Detect which cell encompasses the target text, then output its [x, y] center coordinate. 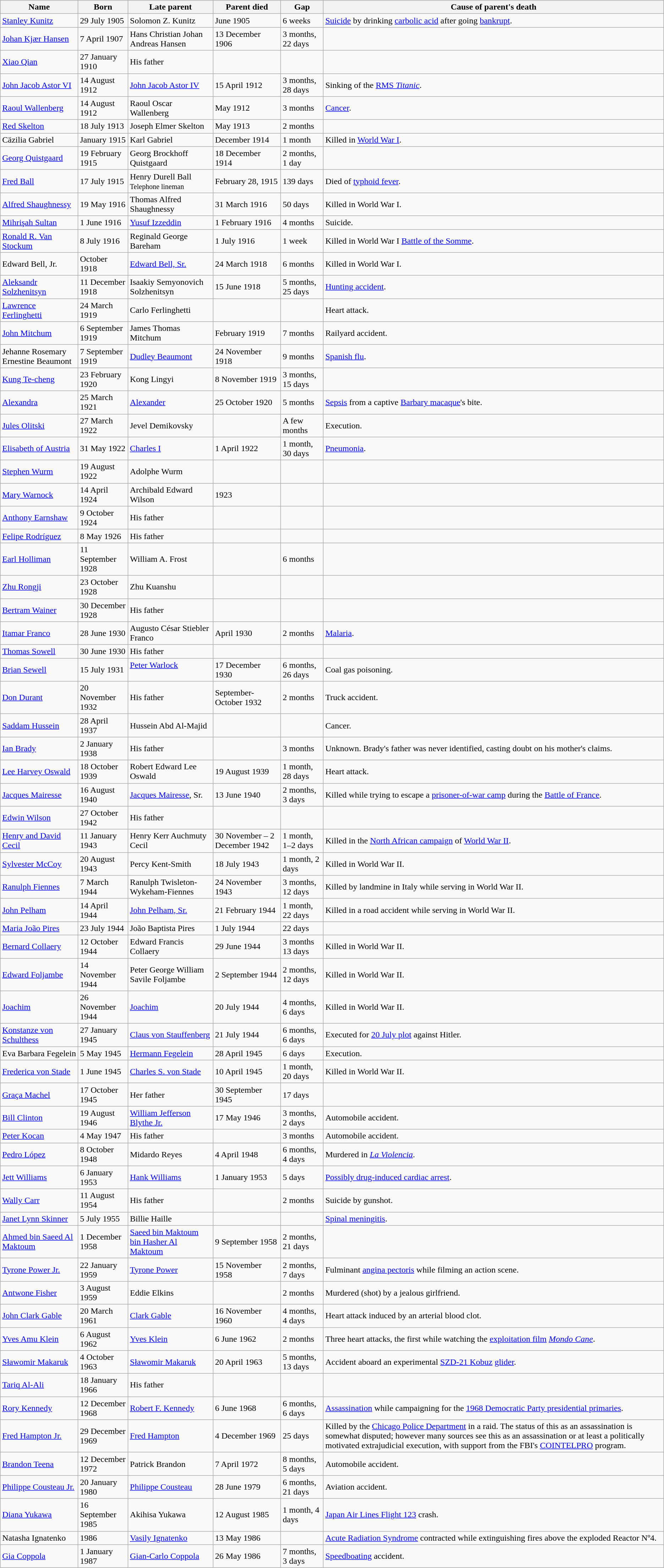
Natasha Ignatenko [39, 1538]
Stanley Kunitz [39, 21]
Killed while trying to escape a prisoner-of-war camp during the Battle of France. [494, 794]
20 January 1980 [103, 1487]
9 October 1924 [103, 518]
Peter George William Savile Foljambe [171, 975]
1 month, 1–2 days [302, 841]
Graça Machel [39, 1095]
Truck accident. [494, 698]
11 December 1918 [103, 287]
Tariq Al-Ali [39, 1385]
Bertram Wainer [39, 610]
Isaakiy Semyonovich Solzhenitsyn [171, 287]
Anthony Earnshaw [39, 518]
Solomon Z. Kunitz [171, 21]
May 1913 [247, 126]
6 days [302, 1053]
12 December 1972 [103, 1464]
Killed in the North African campaign of World War II. [494, 841]
Edward Bell, Jr. [39, 264]
February 1919 [247, 333]
1923 [247, 494]
1 month, 4 days [302, 1515]
Janet Lynn Skinner [39, 1219]
5 days [302, 1178]
Thomas Alfred Shaughnessy [171, 204]
3 months 13 days [302, 946]
22 days [302, 928]
Frederica von Stade [39, 1072]
William Jefferson Blythe Jr. [171, 1118]
Adolphe Wurm [171, 472]
7 months, 3 days [302, 1556]
June 1905 [247, 21]
Suicide by gunshot. [494, 1200]
February 28, 1915 [247, 181]
Archibald Edward Wilson [171, 494]
30 September 1945 [247, 1095]
Philippe Cousteau Jr. [39, 1487]
24 March 1919 [103, 310]
Sepsis from a captive Barbary macaque's bite. [494, 402]
Born [103, 7]
Coal gas poisoning. [494, 670]
Sinking of the RMS Titanic. [494, 85]
Name [39, 7]
15 July 1931 [103, 670]
2 months, 1 day [302, 158]
26 May 1986 [247, 1556]
Kong Lingyi [171, 379]
Charles S. von Stade [171, 1072]
Eva Barbara Fegelein [39, 1053]
29 December 1969 [103, 1436]
Hans Christian Johan Andreas Hansen [171, 39]
1 month, 28 days [302, 772]
6 September 1919 [103, 333]
Jacques Mairesse [39, 794]
Edward Foljambe [39, 975]
Brian Sewell [39, 670]
Pedro López [39, 1154]
Saeed bin Maktoum bin Hasher Al Maktoum [171, 1242]
Akihisa Yukawa [171, 1515]
4 October 1963 [103, 1362]
Kung Te-cheng [39, 379]
Rory Kennedy [39, 1408]
Suicide. [494, 222]
Killed by landmine in Italy while serving in World War II. [494, 887]
2 months, 3 days [302, 794]
Dudley Beaumont [171, 356]
29 July 1905 [103, 21]
4 months, 6 days [302, 1007]
6 June 1968 [247, 1408]
Charles I [171, 448]
Acute Radiation Syndrome contracted while extinguishing fires above the exploded Reactor Nº4. [494, 1538]
2 September 1944 [247, 975]
27 October 1942 [103, 818]
Killed in World War I Battle of the Somme. [494, 240]
Parent died [247, 7]
30 December 1928 [103, 610]
Yves Amu Klein [39, 1339]
Spanish flu. [494, 356]
7 September 1919 [103, 356]
Suicide by drinking carbolic acid after going bankrupt. [494, 21]
Murdered in La Violencia. [494, 1154]
4 April 1948 [247, 1154]
1 July 1916 [247, 240]
8 months, 5 days [302, 1464]
William A. Frost [171, 559]
28 June 1979 [247, 1487]
50 days [302, 204]
Gap [302, 7]
Railyard accident. [494, 333]
Clark Gable [171, 1316]
18 January 1966 [103, 1385]
24 November 1918 [247, 356]
5 months, 13 days [302, 1362]
Carlo Ferlinghetti [171, 310]
Saddam Hussein [39, 726]
Sylvester McCoy [39, 864]
Joseph Elmer Skelton [171, 126]
Thomas Sowell [39, 652]
January 1915 [103, 140]
5 months, 25 days [302, 287]
John Clark Gable [39, 1316]
31 March 1916 [247, 204]
Robert F. Kennedy [171, 1408]
Brandon Teena [39, 1464]
23 February 1920 [103, 379]
5 May 1945 [103, 1053]
1 week [302, 240]
Georg Brockhoff Quistgaard [171, 158]
15 April 1912 [247, 85]
25 days [302, 1436]
12 October 1944 [103, 946]
3 months, 12 days [302, 887]
7 months [302, 333]
Malaria. [494, 633]
1 June 1916 [103, 222]
1 month, 22 days [302, 910]
12 December 1968 [103, 1408]
Antwone Fisher [39, 1292]
1 month [302, 140]
28 June 1930 [103, 633]
1986 [103, 1538]
April 1930 [247, 633]
27 March 1922 [103, 426]
29 June 1944 [247, 946]
8 May 1926 [103, 536]
Killed in a road accident while serving in World War II. [494, 910]
Spinal meningitis. [494, 1219]
Edward Francis Collaery [171, 946]
16 August 1940 [103, 794]
19 August 1922 [103, 472]
2 January 1938 [103, 748]
A few months [302, 426]
4 December 1969 [247, 1436]
Henry Kerr Auchmuty Cecil [171, 841]
Midardo Reyes [171, 1154]
Karl Gabriel [171, 140]
Pneumonia. [494, 448]
Peter Kocan [39, 1136]
1 month, 20 days [302, 1072]
Assassination while campaigning for the 1968 Democratic Party presidential primaries. [494, 1408]
Eddie Elkins [171, 1292]
Ian Brady [39, 748]
Percy Kent-Smith [171, 864]
Patrick Brandon [171, 1464]
Jacques Mairesse, Sr. [171, 794]
Heart attack induced by an arterial blood clot. [494, 1316]
20 August 1943 [103, 864]
Robert Edward Lee Oswald [171, 772]
11 August 1954 [103, 1200]
14 April 1944 [103, 910]
Hank Williams [171, 1178]
28 April 1937 [103, 726]
John Pelham [39, 910]
1 December 1958 [103, 1242]
19 February 1915 [103, 158]
3 months, 28 days [302, 85]
Cause of parent's death [494, 7]
9 September 1958 [247, 1242]
13 May 1986 [247, 1538]
19 May 1916 [103, 204]
Wally Carr [39, 1200]
John Jacob Astor IV [171, 85]
25 October 1920 [247, 402]
Yusuf Izzeddin [171, 222]
Aviation accident. [494, 1487]
Henry Durell BallTelephone lineman [171, 181]
1 January 1987 [103, 1556]
Reginald George Bareham [171, 240]
3 months, 22 days [302, 39]
8 October 1948 [103, 1154]
Hermann Fegelein [171, 1053]
6 June 1962 [247, 1339]
Alexandra [39, 402]
139 days [302, 181]
7 April 1972 [247, 1464]
15 June 1918 [247, 287]
1 June 1945 [103, 1072]
7 March 1944 [103, 887]
Diana Yukawa [39, 1515]
17 days [302, 1095]
Bernard Collaery [39, 946]
19 August 1946 [103, 1118]
Tyrone Power [171, 1270]
17 July 1915 [103, 181]
Late parent [171, 7]
20 April 1963 [247, 1362]
Billie Haille [171, 1219]
Executed for 20 July plot against Hitler. [494, 1035]
16 September 1985 [103, 1515]
2 months, 7 days [302, 1270]
30 November – 2 December 1942 [247, 841]
6 months, 4 days [302, 1154]
3 August 1959 [103, 1292]
Lee Harvey Oswald [39, 772]
Died of typhoid fever. [494, 181]
25 March 1921 [103, 402]
Cäzilia Gabriel [39, 140]
11 January 1943 [103, 841]
Unknown. Brady's father was never identified, casting doubt on his mother's claims. [494, 748]
22 January 1959 [103, 1270]
Itamar Franco [39, 633]
8 July 1916 [103, 240]
23 October 1928 [103, 587]
Alexander [171, 402]
18 October 1939 [103, 772]
4 May 1947 [103, 1136]
Jett Williams [39, 1178]
18 December 1914 [247, 158]
20 November 1932 [103, 698]
John Pelham, Sr. [171, 910]
6 August 1962 [103, 1339]
Henry and David Cecil [39, 841]
24 March 1918 [247, 264]
Mary Warnock [39, 494]
Gian-Carlo Coppola [171, 1556]
1 February 1916 [247, 222]
27 January 1945 [103, 1035]
September-October 1932 [247, 698]
16 November 1960 [247, 1316]
Zhu Rongji [39, 587]
12 August 1985 [247, 1515]
30 June 1930 [103, 652]
6 January 1953 [103, 1178]
18 July 1913 [103, 126]
9 months [302, 356]
3 months, 2 days [302, 1118]
Konstanze von Schulthess [39, 1035]
Ronald R. Van Stockum [39, 240]
19 August 1939 [247, 772]
26 November 1944 [103, 1007]
Ranulph Fiennes [39, 887]
Her father [171, 1095]
17 December 1930 [247, 670]
Ahmed bin Saeed Al Maktoum [39, 1242]
24 November 1943 [247, 887]
17 October 1945 [103, 1095]
October 1918 [103, 264]
Hunting accident. [494, 287]
14 November 1944 [103, 975]
Accident aboard an experimental SZD-21 Kobuz glider. [494, 1362]
Raoul Wallenberg [39, 108]
14 April 1924 [103, 494]
James Thomas Mitchum [171, 333]
21 July 1944 [247, 1035]
Edward Bell, Sr. [171, 264]
Gia Coppola [39, 1556]
18 July 1943 [247, 864]
Zhu Kuanshu [171, 587]
7 April 1907 [103, 39]
Speedboating accident. [494, 1556]
1 month, 2 days [302, 864]
Murdered (shot) by a jealous girlfriend. [494, 1292]
Mihrişah Sultan [39, 222]
8 November 1919 [247, 379]
4 months, 4 days [302, 1316]
Red Skelton [39, 126]
6 months, 21 days [302, 1487]
3 months, 15 days [302, 379]
21 February 1944 [247, 910]
Fred Ball [39, 181]
13 December 1906 [247, 39]
Don Durant [39, 698]
Jules Olitski [39, 426]
Georg Quistgaard [39, 158]
João Baptista Pires [171, 928]
Augusto César Stiebler Franco [171, 633]
Fred Hampton Jr. [39, 1436]
Three heart attacks, the first while watching the exploitation film Mondo Cane. [494, 1339]
Japan Air Lines Flight 123 crash. [494, 1515]
1 April 1922 [247, 448]
Yves Klein [171, 1339]
5 months [302, 402]
17 May 1946 [247, 1118]
Johan Kjær Hansen [39, 39]
Lawrence Ferlinghetti [39, 310]
Hussein Abd Al-Majid [171, 726]
2 months, 21 days [302, 1242]
Claus von Stauffenberg [171, 1035]
1 January 1953 [247, 1178]
Ranulph Twisleton-Wykeham-Fiennes [171, 887]
Xiao Qian [39, 62]
Peter Warlock [171, 670]
May 1912 [247, 108]
Maria João Pires [39, 928]
15 November 1958 [247, 1270]
Possibly drug-induced cardiac arrest. [494, 1178]
28 April 1945 [247, 1053]
Raoul Oscar Wallenberg [171, 108]
Jehanne Rosemary Ernestine Beaumont [39, 356]
John Mitchum [39, 333]
11 September 1928 [103, 559]
13 June 1940 [247, 794]
20 July 1944 [247, 1007]
Stephen Wurm [39, 472]
Philippe Cousteau [171, 1487]
20 March 1961 [103, 1316]
Felipe Rodríguez [39, 536]
Alfred Shaughnessy [39, 204]
23 July 1944 [103, 928]
Aleksandr Solzhenitsyn [39, 287]
1 July 1944 [247, 928]
2 months, 12 days [302, 975]
1 month, 30 days [302, 448]
5 July 1955 [103, 1219]
Earl Holliman [39, 559]
31 May 1922 [103, 448]
6 months, 26 days [302, 670]
6 weeks [302, 21]
10 April 1945 [247, 1072]
Jevel Demikovsky [171, 426]
27 January 1910 [103, 62]
Bill Clinton [39, 1118]
4 months [302, 222]
Vasily Ignatenko [171, 1538]
John Jacob Astor VI [39, 85]
Fred Hampton [171, 1436]
December 1914 [247, 140]
Fulminant angina pectoris while filming an action scene. [494, 1270]
Tyrone Power Jr. [39, 1270]
Edwin Wilson [39, 818]
Elisabeth of Austria [39, 448]
